Pinpoint the cell where the given text exists, returning its [x, y] midpoint coordinate. 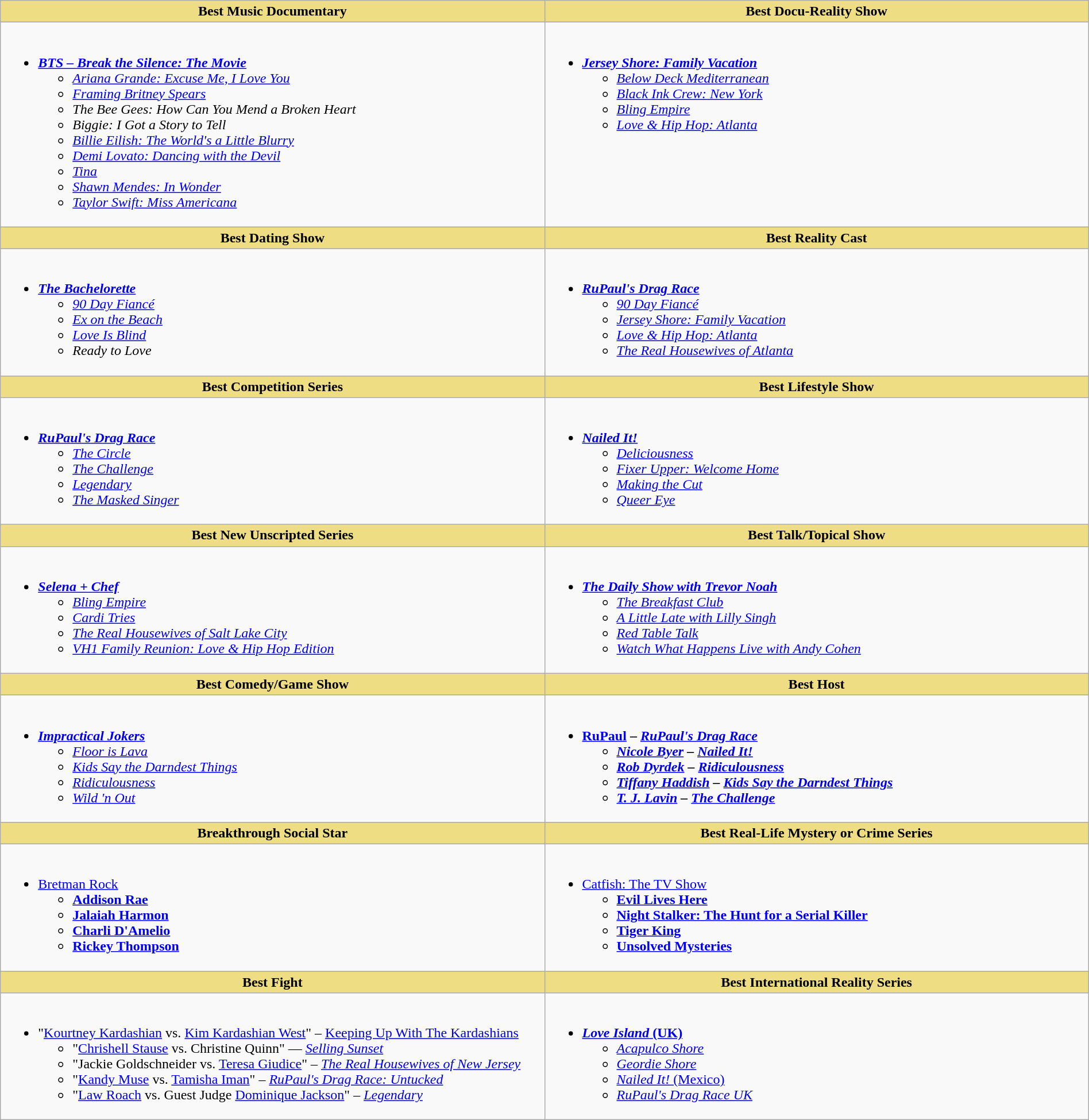
Love Island (UK)Acapulco ShoreGeordie ShoreNailed It! (Mexico)RuPaul's Drag Race UK [817, 1057]
Best Fight [272, 982]
Selena + ChefBling EmpireCardi TriesThe Real Housewives of Salt Lake CityVH1 Family Reunion: Love & Hip Hop Edition [272, 610]
Best New Unscripted Series [272, 535]
Breakthrough Social Star [272, 833]
Nailed It!DeliciousnessFixer Upper: Welcome HomeMaking the CutQueer Eye [817, 461]
The Bachelorette90 Day FiancéEx on the BeachLove Is BlindReady to Love [272, 312]
Best Lifestyle Show [817, 387]
Best Real-Life Mystery or Crime Series [817, 833]
Best International Reality Series [817, 982]
Best Dating Show [272, 238]
Best Talk/Topical Show [817, 535]
Best Comedy/Game Show [272, 684]
RuPaul's Drag RaceThe CircleThe ChallengeLegendaryThe Masked Singer [272, 461]
Catfish: The TV ShowEvil Lives HereNight Stalker: The Hunt for a Serial KillerTiger KingUnsolved Mysteries [817, 907]
Best Reality Cast [817, 238]
Bretman RockAddison RaeJalaiah HarmonCharli D'AmelioRickey Thompson [272, 907]
Best Competition Series [272, 387]
Best Docu-Reality Show [817, 11]
Best Music Documentary [272, 11]
The Daily Show with Trevor NoahThe Breakfast ClubA Little Late with Lilly SinghRed Table TalkWatch What Happens Live with Andy Cohen [817, 610]
RuPaul's Drag Race90 Day FiancéJersey Shore: Family VacationLove & Hip Hop: AtlantaThe Real Housewives of Atlanta [817, 312]
Best Host [817, 684]
Impractical JokersFloor is LavaKids Say the Darndest ThingsRidiculousnessWild 'n Out [272, 758]
Jersey Shore: Family VacationBelow Deck MediterraneanBlack Ink Crew: New YorkBling EmpireLove & Hip Hop: Atlanta [817, 125]
